Capture the cell that displays the provided text and extract its (x, y) central coordinate. 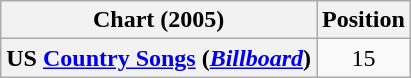
Position (364, 20)
15 (364, 58)
US Country Songs (Billboard) (159, 58)
Chart (2005) (159, 20)
